Detect which cell encompasses the target text, then output its [X, Y] center coordinate. 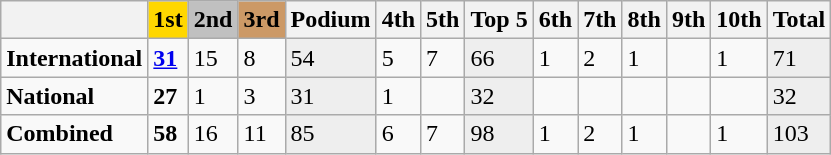
8th [644, 20]
1st [168, 20]
71 [799, 58]
7th [600, 20]
Top 5 [499, 20]
Combined [74, 134]
9th [688, 20]
10th [739, 20]
103 [799, 134]
Total [799, 20]
Podium [330, 20]
16 [213, 134]
11 [262, 134]
6th [555, 20]
54 [330, 58]
2nd [213, 20]
66 [499, 58]
5 [398, 58]
3 [262, 96]
85 [330, 134]
15 [213, 58]
International [74, 58]
National [74, 96]
3rd [262, 20]
27 [168, 96]
98 [499, 134]
8 [262, 58]
5th [443, 20]
6 [398, 134]
58 [168, 134]
4th [398, 20]
